Identify which cell holds the provided text, then report its (x, y) central coordinate. 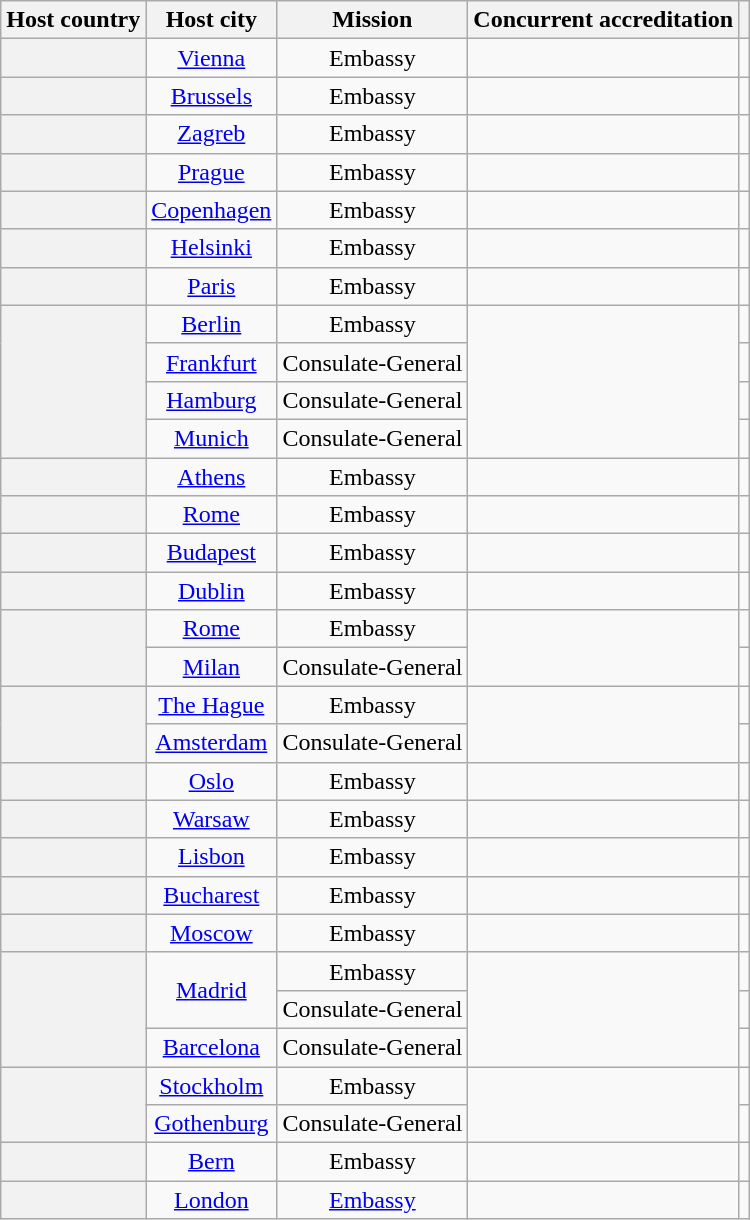
Helsinki (212, 248)
Prague (212, 172)
Budapest (212, 553)
Paris (212, 286)
Mission (372, 20)
Gothenburg (212, 1124)
Vienna (212, 58)
Moscow (212, 933)
Frankfurt (212, 362)
Munich (212, 438)
Lisbon (212, 857)
Bucharest (212, 895)
Madrid (212, 990)
Athens (212, 477)
Dublin (212, 591)
Amsterdam (212, 743)
Copenhagen (212, 210)
Berlin (212, 324)
Bern (212, 1162)
Milan (212, 667)
Oslo (212, 781)
The Hague (212, 705)
Warsaw (212, 819)
Brussels (212, 96)
Host city (212, 20)
London (212, 1200)
Barcelona (212, 1047)
Concurrent accreditation (604, 20)
Zagreb (212, 134)
Hamburg (212, 400)
Stockholm (212, 1085)
Host country (74, 20)
